Extract the [X, Y] coordinate from the center of the cell holding the provided text.  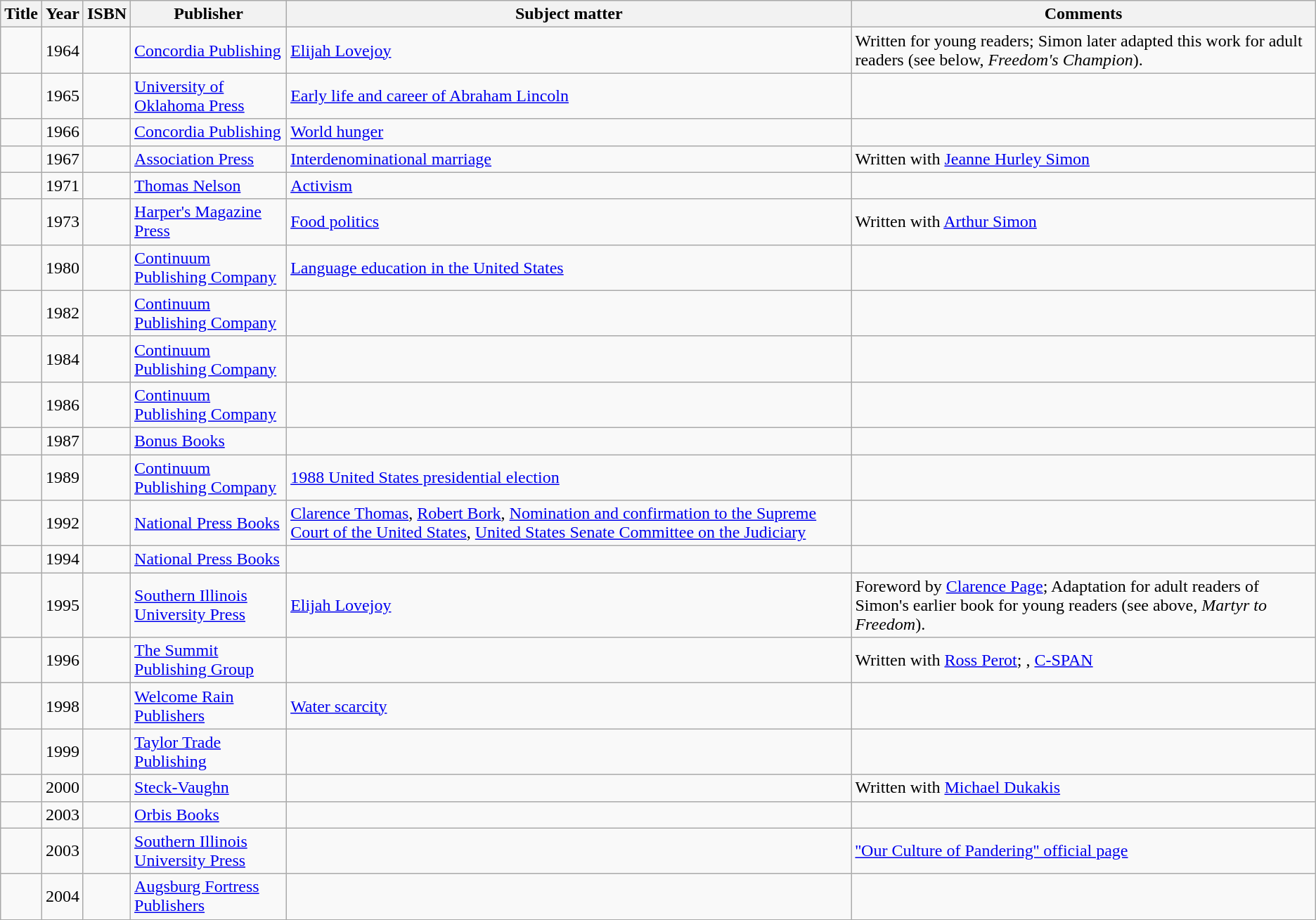
Title [21, 14]
Early life and career of Abraham Lincoln [569, 96]
1999 [62, 752]
1992 [62, 523]
1966 [62, 132]
1996 [62, 661]
Bonus Books [209, 441]
Foreword by Clarence Page; Adaptation for adult readers of Simon's earlier book for young readers (see above, Martyr to Freedom). [1083, 605]
1971 [62, 186]
Written for young readers; Simon later adapted this work for adult readers (see below, Freedom's Champion). [1083, 51]
1965 [62, 96]
Written with Arthur Simon [1083, 222]
1982 [62, 313]
Language education in the United States [569, 267]
Water scarcity [569, 706]
Publisher [209, 14]
Thomas Nelson [209, 186]
2000 [62, 788]
Steck-Vaughn [209, 788]
Written with Michael Dukakis [1083, 788]
1980 [62, 267]
Subject matter [569, 14]
1973 [62, 222]
Harper's Magazine Press [209, 222]
ISBN [107, 14]
1998 [62, 706]
1988 United States presidential election [569, 477]
1986 [62, 405]
Augsburg Fortress Publishers [209, 897]
Association Press [209, 159]
1967 [62, 159]
University of Oklahoma Press [209, 96]
Interdenominational marriage [569, 159]
Welcome Rain Publishers [209, 706]
Taylor Trade Publishing [209, 752]
World hunger [569, 132]
1995 [62, 605]
1964 [62, 51]
1987 [62, 441]
1994 [62, 559]
''Our Culture of Pandering'' official page [1083, 850]
Food politics [569, 222]
1989 [62, 477]
The Summit Publishing Group [209, 661]
1984 [62, 358]
Clarence Thomas, Robert Bork, Nomination and confirmation to the Supreme Court of the United States, United States Senate Committee on the Judiciary [569, 523]
Written with Ross Perot; , C-SPAN [1083, 661]
Activism [569, 186]
Written with Jeanne Hurley Simon [1083, 159]
2004 [62, 897]
Comments [1083, 14]
Orbis Books [209, 815]
Year [62, 14]
